Capture the cell that displays the provided text and extract its (X, Y) central coordinate. 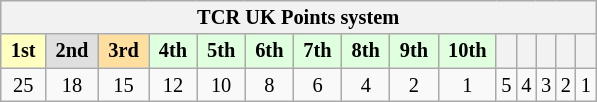
15 (123, 85)
8th (366, 51)
6 (317, 85)
7th (317, 51)
6th (269, 51)
5 (506, 85)
2nd (72, 51)
3 (546, 85)
25 (24, 85)
1st (24, 51)
9th (414, 51)
10 (221, 85)
12 (173, 85)
TCR UK Points system (298, 17)
4th (173, 51)
18 (72, 85)
10th (467, 51)
3rd (123, 51)
8 (269, 85)
5th (221, 51)
